Identify which cell holds the provided text, then report its (x, y) central coordinate. 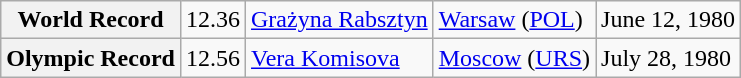
June 12, 1980 (668, 20)
World Record (91, 20)
12.56 (212, 58)
Moscow (URS) (514, 58)
12.36 (212, 20)
July 28, 1980 (668, 58)
Grażyna Rabsztyn (340, 20)
Olympic Record (91, 58)
Warsaw (POL) (514, 20)
Vera Komisova (340, 58)
